From the cell containing the given text, extract its center point as [X, Y] coordinate. 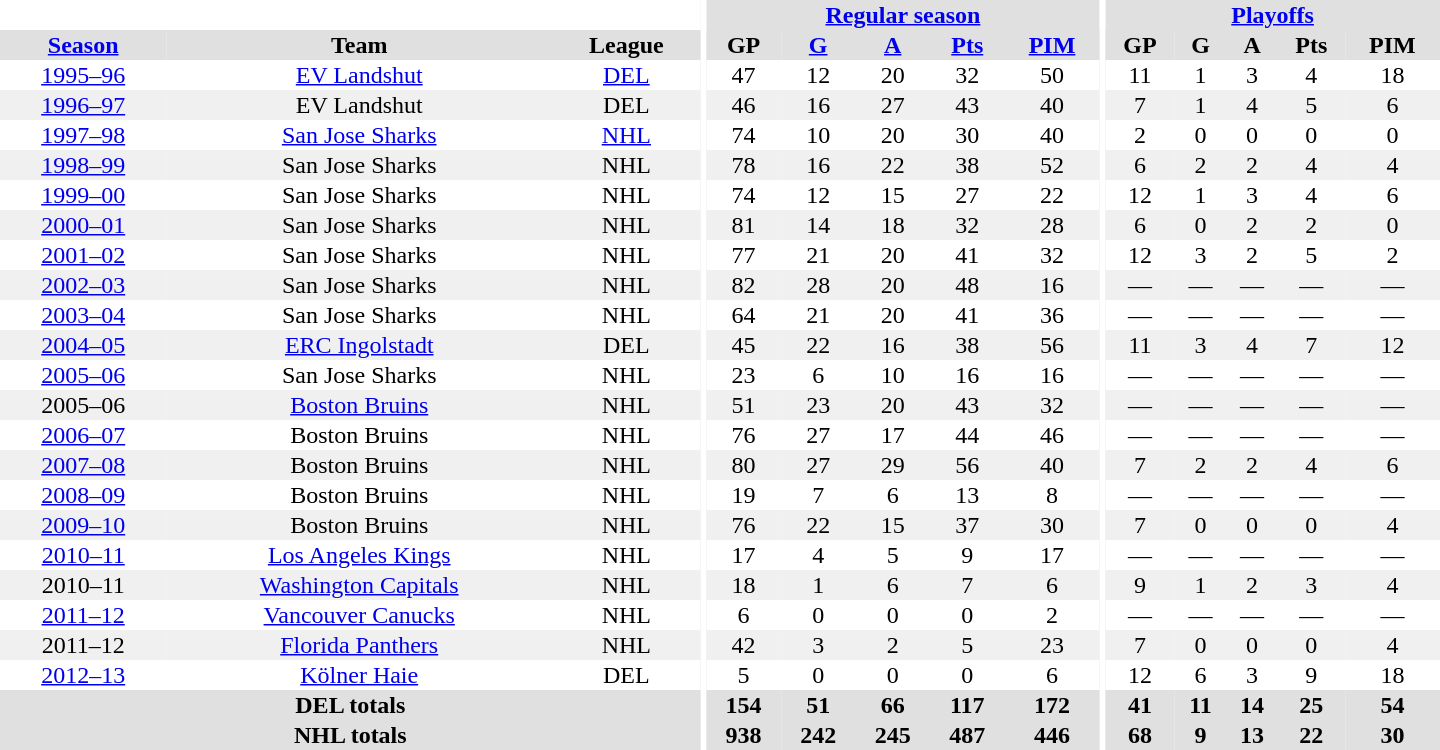
245 [892, 735]
League [626, 45]
DEL totals [350, 705]
ERC Ingolstadt [359, 345]
25 [1312, 705]
Florida Panthers [359, 645]
242 [818, 735]
Washington Capitals [359, 585]
52 [1052, 165]
1998–99 [83, 165]
45 [744, 345]
117 [968, 705]
2003–04 [83, 315]
1995–96 [83, 75]
68 [1140, 735]
82 [744, 285]
446 [1052, 735]
2009–10 [83, 525]
2000–01 [83, 225]
Los Angeles Kings [359, 555]
2012–13 [83, 675]
44 [968, 435]
Kölner Haie [359, 675]
47 [744, 75]
1996–97 [83, 105]
2004–05 [83, 345]
77 [744, 255]
66 [892, 705]
172 [1052, 705]
2006–07 [83, 435]
81 [744, 225]
154 [744, 705]
64 [744, 315]
48 [968, 285]
938 [744, 735]
487 [968, 735]
8 [1052, 495]
54 [1392, 705]
2001–02 [83, 255]
Regular season [902, 15]
NHL totals [350, 735]
19 [744, 495]
78 [744, 165]
Vancouver Canucks [359, 615]
29 [892, 465]
80 [744, 465]
36 [1052, 315]
42 [744, 645]
1999–00 [83, 195]
1997–98 [83, 135]
2007–08 [83, 465]
50 [1052, 75]
2002–03 [83, 285]
Season [83, 45]
2008–09 [83, 495]
37 [968, 525]
Playoffs [1272, 15]
Team [359, 45]
